Output the [X, Y] coordinate of the center of the cell containing the given text.  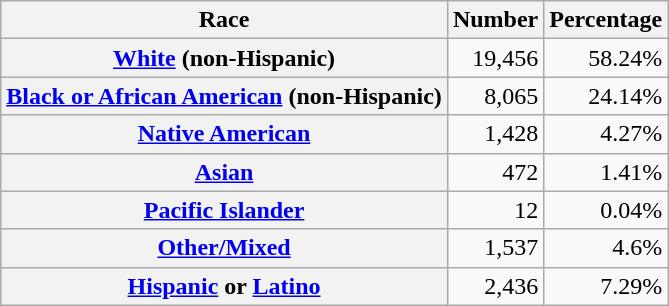
2,436 [495, 286]
1,537 [495, 248]
7.29% [606, 286]
Hispanic or Latino [224, 286]
White (non-Hispanic) [224, 58]
4.6% [606, 248]
24.14% [606, 96]
Number [495, 20]
12 [495, 210]
Black or African American (non-Hispanic) [224, 96]
Pacific Islander [224, 210]
1.41% [606, 172]
Other/Mixed [224, 248]
Percentage [606, 20]
1,428 [495, 134]
58.24% [606, 58]
0.04% [606, 210]
Asian [224, 172]
8,065 [495, 96]
4.27% [606, 134]
Native American [224, 134]
Race [224, 20]
472 [495, 172]
19,456 [495, 58]
